Identify which cell holds the provided text, then report its [x, y] central coordinate. 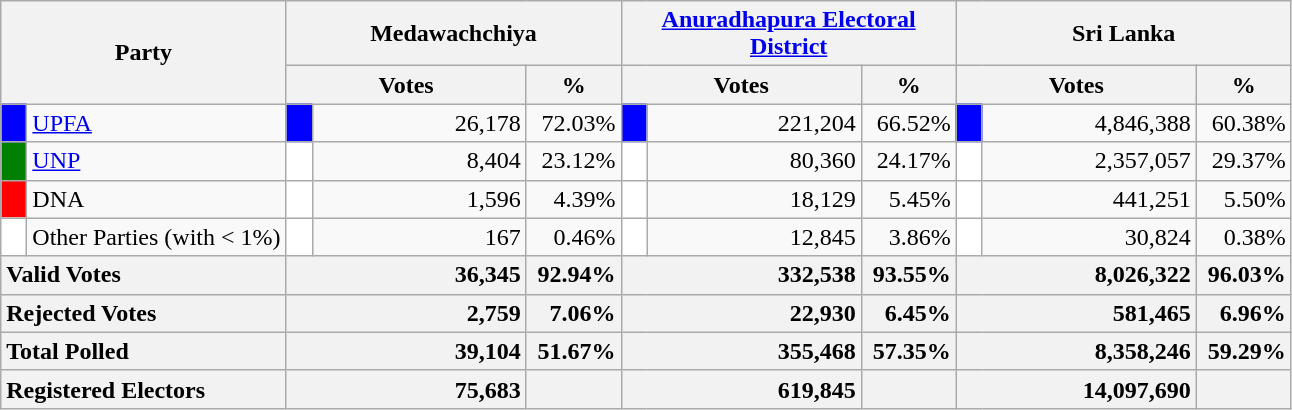
167 [419, 237]
29.37% [1244, 161]
221,204 [754, 123]
Medawachchiya [454, 34]
92.94% [574, 275]
3.86% [908, 237]
0.38% [1244, 237]
Total Polled [144, 351]
51.67% [574, 351]
24.17% [908, 161]
8,026,322 [1076, 275]
36,345 [406, 275]
7.06% [574, 313]
26,178 [419, 123]
0.46% [574, 237]
4.39% [574, 199]
23.12% [574, 161]
39,104 [406, 351]
57.35% [908, 351]
6.96% [1244, 313]
8,404 [419, 161]
80,360 [754, 161]
5.45% [908, 199]
Party [144, 52]
14,097,690 [1076, 389]
355,468 [741, 351]
72.03% [574, 123]
DNA [156, 199]
12,845 [754, 237]
60.38% [1244, 123]
96.03% [1244, 275]
5.50% [1244, 199]
UPFA [156, 123]
75,683 [406, 389]
Rejected Votes [144, 313]
30,824 [1089, 237]
1,596 [419, 199]
2,759 [406, 313]
8,358,246 [1076, 351]
581,465 [1076, 313]
Other Parties (with < 1%) [156, 237]
4,846,388 [1089, 123]
66.52% [908, 123]
UNP [156, 161]
59.29% [1244, 351]
22,930 [741, 313]
Sri Lanka [1124, 34]
6.45% [908, 313]
Anuradhapura Electoral District [788, 34]
Registered Electors [144, 389]
93.55% [908, 275]
18,129 [754, 199]
619,845 [741, 389]
2,357,057 [1089, 161]
332,538 [741, 275]
Valid Votes [144, 275]
441,251 [1089, 199]
